Scan for the cell matching the given text and deliver its (X, Y) coordinate at center. 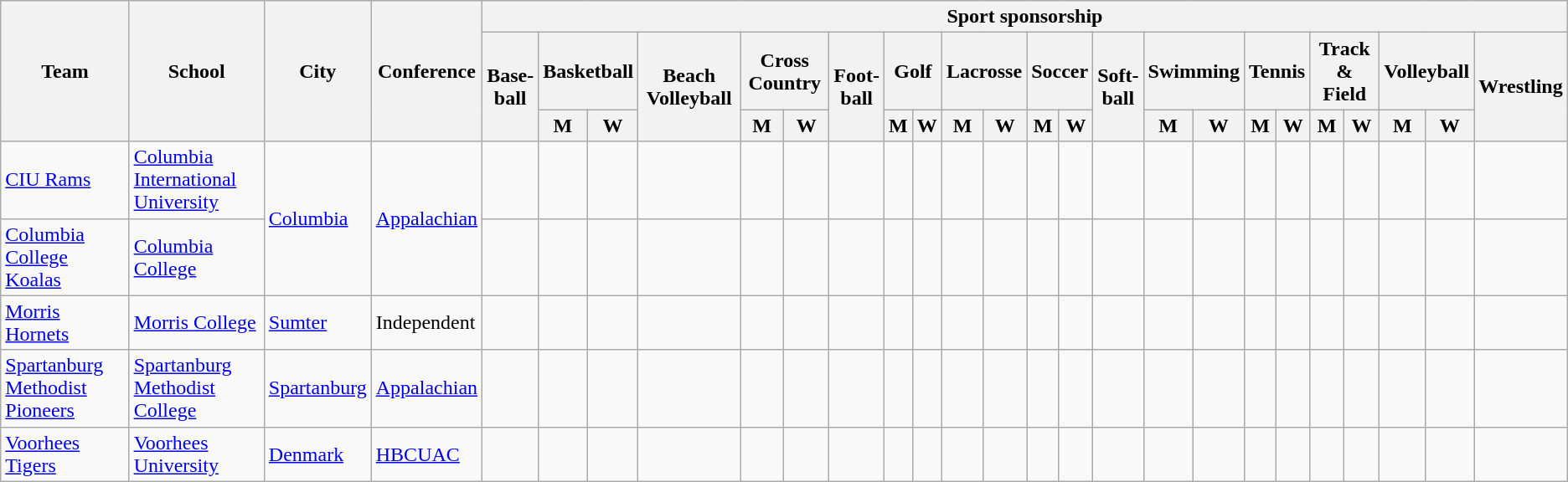
CIU Rams (65, 180)
Volleyball (1427, 71)
HBCUAC (426, 454)
Golf (913, 71)
Voorhees University (196, 454)
Tennis (1277, 71)
Soccer (1060, 71)
Columbia College (196, 257)
Columbia College Koalas (65, 257)
Wrestling (1521, 87)
School (196, 71)
City (317, 71)
Team (65, 71)
Lacrosse (983, 71)
Spartanburg Methodist Pioneers (65, 388)
Voorhees Tigers (65, 454)
Swimming (1194, 71)
Denmark (317, 454)
Morris College (196, 323)
Morris Hornets (65, 323)
Columbia (317, 218)
Independent (426, 323)
Spartanburg Methodist College (196, 388)
Columbia International University (196, 180)
Cross Country (785, 71)
Soft-ball (1118, 87)
Sumter (317, 323)
Foot-ball (857, 87)
Basketball (588, 71)
Track & Field (1345, 71)
Beach Volleyball (689, 87)
Sport sponsorship (1025, 17)
Conference (426, 71)
Base-ball (511, 87)
Spartanburg (317, 388)
